For the text-containing cell, return its midpoint in (x, y) coordinate format. 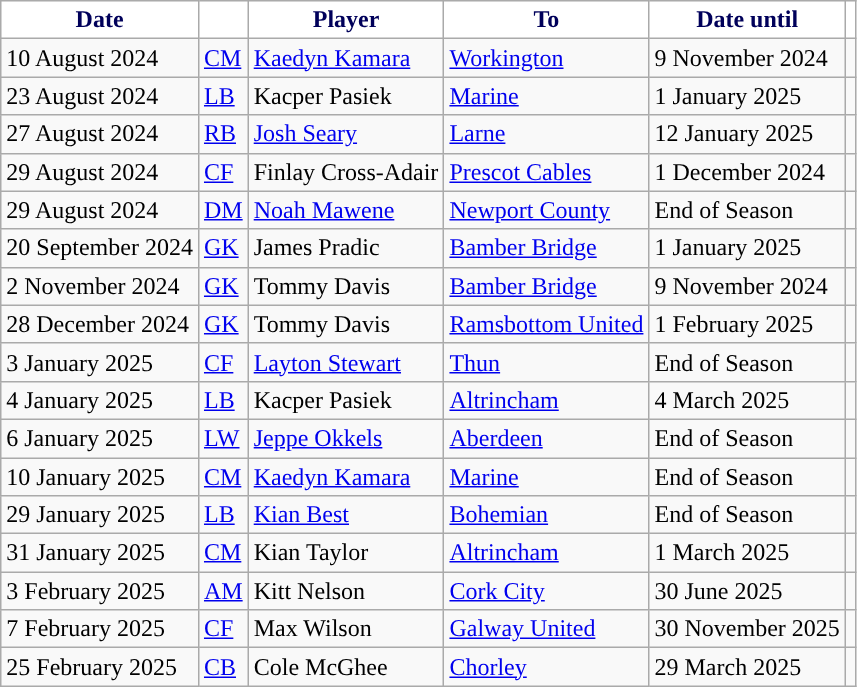
1 February 2025 (747, 324)
3 January 2025 (100, 362)
29 January 2025 (100, 515)
Chorley (546, 667)
Kitt Nelson (346, 591)
Date (100, 20)
Thun (546, 362)
Kian Taylor (346, 553)
Jeppe Okkels (346, 438)
23 August 2024 (100, 96)
30 June 2025 (747, 591)
4 January 2025 (100, 400)
2 November 2024 (100, 286)
31 January 2025 (100, 553)
10 January 2025 (100, 477)
Player (346, 20)
Kian Best (346, 515)
Ramsbottom United (546, 324)
Newport County (546, 210)
Prescot Cables (546, 172)
Bohemian (546, 515)
28 December 2024 (100, 324)
RB (223, 134)
To (546, 20)
12 January 2025 (747, 134)
Workington (546, 58)
DM (223, 210)
Noah Mawene (346, 210)
30 November 2025 (747, 629)
Cole McGhee (346, 667)
7 February 2025 (100, 629)
Josh Seary (346, 134)
Layton Stewart (346, 362)
6 January 2025 (100, 438)
10 August 2024 (100, 58)
Finlay Cross-Adair (346, 172)
Larne (546, 134)
Galway United (546, 629)
1 December 2024 (747, 172)
1 March 2025 (747, 553)
Date until (747, 20)
James Pradic (346, 248)
Cork City (546, 591)
LW (223, 438)
29 March 2025 (747, 667)
Aberdeen (546, 438)
CB (223, 667)
3 February 2025 (100, 591)
4 March 2025 (747, 400)
27 August 2024 (100, 134)
AM (223, 591)
20 September 2024 (100, 248)
25 February 2025 (100, 667)
Max Wilson (346, 629)
